Scan for the cell matching the given text and deliver its (x, y) coordinate at center. 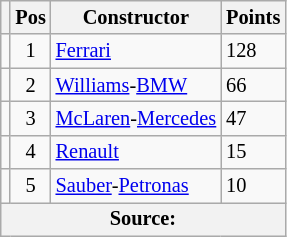
10 (253, 186)
66 (253, 85)
2 (30, 85)
1 (30, 51)
Points (253, 17)
Renault (136, 152)
5 (30, 186)
3 (30, 118)
Ferrari (136, 51)
McLaren-Mercedes (136, 118)
Sauber-Petronas (136, 186)
128 (253, 51)
Source: (143, 219)
Williams-BMW (136, 85)
47 (253, 118)
Constructor (136, 17)
15 (253, 152)
Pos (30, 17)
4 (30, 152)
